Search for the cell housing the specified text and yield its (X, Y) center coordinate. 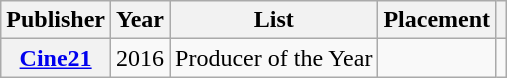
Producer of the Year (274, 58)
List (274, 20)
Cine21 (56, 58)
Placement (437, 20)
Year (140, 20)
2016 (140, 58)
Publisher (56, 20)
